Detect which cell encompasses the target text, then output its (X, Y) center coordinate. 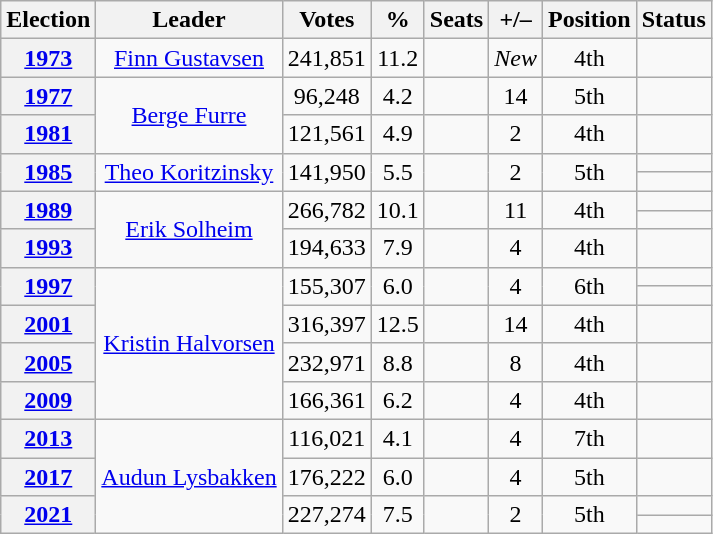
Leader (189, 20)
% (398, 20)
Berge Furre (189, 115)
11 (516, 210)
Seats (456, 20)
2021 (48, 515)
241,851 (326, 58)
1989 (48, 210)
4.2 (398, 96)
1993 (48, 248)
166,361 (326, 400)
155,307 (326, 286)
232,971 (326, 362)
227,274 (326, 515)
11.2 (398, 58)
2005 (48, 362)
Votes (326, 20)
Election (48, 20)
Erik Solheim (189, 229)
Position (589, 20)
4.9 (398, 134)
7th (589, 438)
2017 (48, 477)
96,248 (326, 96)
New (516, 58)
8.8 (398, 362)
1985 (48, 172)
316,397 (326, 324)
1977 (48, 96)
176,222 (326, 477)
266,782 (326, 210)
2009 (48, 400)
1997 (48, 286)
7.5 (398, 515)
Status (674, 20)
+/– (516, 20)
2013 (48, 438)
10.1 (398, 210)
116,021 (326, 438)
8 (516, 362)
2001 (48, 324)
1981 (48, 134)
7.9 (398, 248)
141,950 (326, 172)
194,633 (326, 248)
12.5 (398, 324)
6.2 (398, 400)
Audun Lysbakken (189, 476)
Finn Gustavsen (189, 58)
5.5 (398, 172)
121,561 (326, 134)
1973 (48, 58)
6th (589, 286)
Theo Koritzinsky (189, 172)
Kristin Halvorsen (189, 343)
4.1 (398, 438)
